Find where the given text appears and provide that cell's center as (X, Y) coordinate. 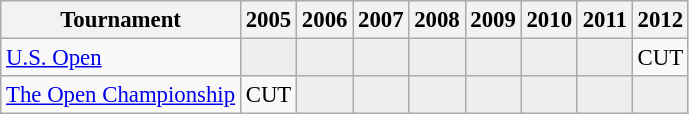
2007 (381, 20)
2010 (549, 20)
2012 (660, 20)
The Open Championship (121, 95)
2009 (493, 20)
2011 (604, 20)
2006 (325, 20)
2008 (437, 20)
Tournament (121, 20)
2005 (268, 20)
U.S. Open (121, 58)
